Identify which cell holds the provided text, then report its (x, y) central coordinate. 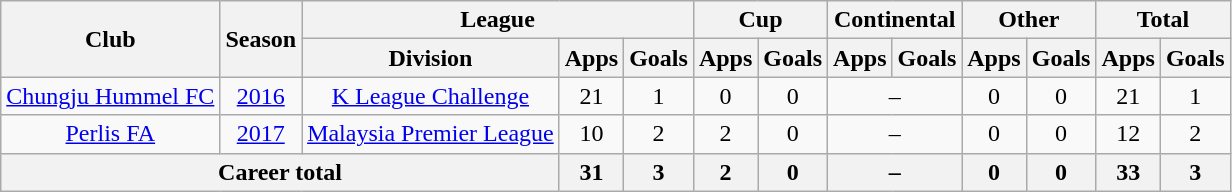
33 (1128, 172)
Perlis FA (110, 134)
Career total (280, 172)
Division (431, 58)
31 (591, 172)
2016 (261, 96)
League (498, 20)
2017 (261, 134)
Chungju Hummel FC (110, 96)
Total (1163, 20)
Continental (895, 20)
Other (1029, 20)
Cup (760, 20)
Season (261, 39)
10 (591, 134)
Club (110, 39)
K League Challenge (431, 96)
12 (1128, 134)
Malaysia Premier League (431, 134)
